Find where the given text appears and provide that cell's center as [X, Y] coordinate. 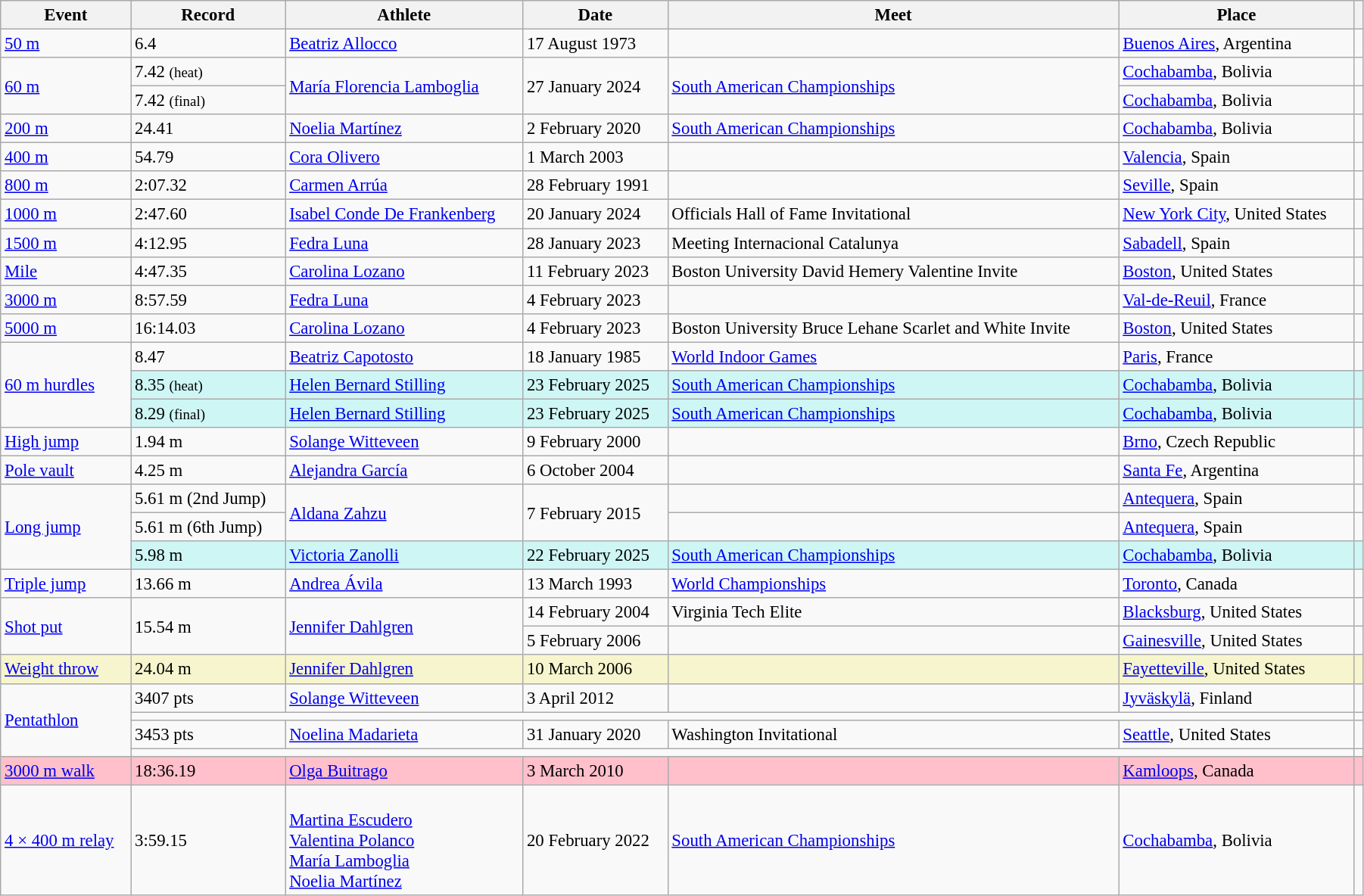
Paris, France [1237, 356]
20 January 2024 [595, 214]
9 February 2000 [595, 442]
Carmen Arrúa [404, 185]
18:36.19 [208, 771]
Santa Fe, Argentina [1237, 470]
Valencia, Spain [1237, 157]
New York City, United States [1237, 214]
3000 m walk [66, 771]
Mile [66, 271]
Washington Invitational [893, 734]
Pole vault [66, 470]
Blacksburg, United States [1237, 612]
Seattle, United States [1237, 734]
Weight throw [66, 670]
4.25 m [208, 470]
17 August 1973 [595, 44]
Virginia Tech Elite [893, 612]
20 February 2022 [595, 840]
3 March 2010 [595, 771]
Seville, Spain [1237, 185]
World Championships [893, 584]
Sabadell, Spain [1237, 243]
4:12.95 [208, 243]
Triple jump [66, 584]
Cora Olivero [404, 157]
5.61 m (6th Jump) [208, 527]
Brno, Czech Republic [1237, 442]
Gainesville, United States [1237, 641]
Aldana Zahzu [404, 513]
6 October 2004 [595, 470]
1 March 2003 [595, 157]
24.04 m [208, 670]
Victoria Zanolli [404, 555]
Toronto, Canada [1237, 584]
5000 m [66, 328]
Alejandra García [404, 470]
Beatriz Allocco [404, 44]
7 February 2015 [595, 513]
24.41 [208, 129]
Boston University Bruce Lehane Scarlet and White Invite [893, 328]
Shot put [66, 627]
16:14.03 [208, 328]
3453 pts [208, 734]
4 × 400 m relay [66, 840]
1500 m [66, 243]
Meeting Internacional Catalunya [893, 243]
200 m [66, 129]
5.61 m (2nd Jump) [208, 499]
1000 m [66, 214]
7.42 (heat) [208, 72]
2 February 2020 [595, 129]
31 January 2020 [595, 734]
María Florencia Lamboglia [404, 86]
27 January 2024 [595, 86]
60 m [66, 86]
Beatriz Capotosto [404, 356]
Fayetteville, United States [1237, 670]
Noelina Madarieta [404, 734]
60 m hurdles [66, 384]
Record [208, 15]
Val-de-Reuil, France [1237, 300]
28 February 1991 [595, 185]
3407 pts [208, 698]
3 April 2012 [595, 698]
Place [1237, 15]
3:59.15 [208, 840]
Event [66, 15]
18 January 1985 [595, 356]
Andrea Ávila [404, 584]
1.94 m [208, 442]
2:47.60 [208, 214]
3000 m [66, 300]
28 January 2023 [595, 243]
13 March 1993 [595, 584]
Noelia Martínez [404, 129]
22 February 2025 [595, 555]
Kamloops, Canada [1237, 771]
8:57.59 [208, 300]
Athlete [404, 15]
2:07.32 [208, 185]
15.54 m [208, 627]
Martina EscuderoValentina PolancoMaría LambogliaNoelia Martínez [404, 840]
Jyväskylä, Finland [1237, 698]
Date [595, 15]
High jump [66, 442]
Isabel Conde De Frankenberg [404, 214]
Olga Buitrago [404, 771]
Buenos Aires, Argentina [1237, 44]
8.35 (heat) [208, 385]
6.4 [208, 44]
800 m [66, 185]
13.66 m [208, 584]
10 March 2006 [595, 670]
5.98 m [208, 555]
Boston University David Hemery Valentine Invite [893, 271]
54.79 [208, 157]
World Indoor Games [893, 356]
Officials Hall of Fame Invitational [893, 214]
11 February 2023 [595, 271]
50 m [66, 44]
Meet [893, 15]
Pentathlon [66, 720]
7.42 (final) [208, 101]
Long jump [66, 527]
4:47.35 [208, 271]
8.47 [208, 356]
14 February 2004 [595, 612]
8.29 (final) [208, 413]
5 February 2006 [595, 641]
400 m [66, 157]
